Return (X, Y) of the center of cell containing provided text 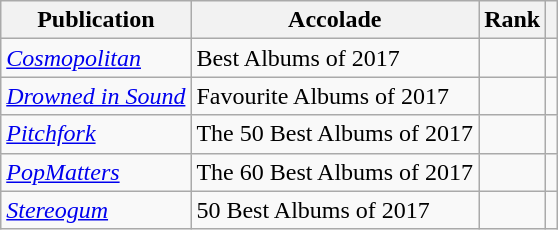
50 Best Albums of 2017 (335, 210)
Pitchfork (96, 134)
Drowned in Sound (96, 96)
Publication (96, 20)
Best Albums of 2017 (335, 58)
PopMatters (96, 172)
The 50 Best Albums of 2017 (335, 134)
Stereogum (96, 210)
Cosmopolitan (96, 58)
Rank (512, 20)
Accolade (335, 20)
The 60 Best Albums of 2017 (335, 172)
Favourite Albums of 2017 (335, 96)
